Output the [x, y] coordinate of the center of the cell containing the given text.  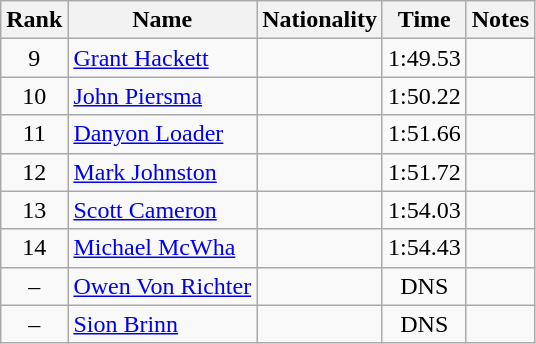
1:49.53 [424, 58]
Notes [500, 20]
11 [34, 134]
Grant Hackett [162, 58]
14 [34, 248]
Owen Von Richter [162, 286]
Scott Cameron [162, 210]
1:50.22 [424, 96]
Nationality [320, 20]
1:54.43 [424, 248]
Michael McWha [162, 248]
Name [162, 20]
9 [34, 58]
Danyon Loader [162, 134]
Time [424, 20]
12 [34, 172]
1:51.72 [424, 172]
13 [34, 210]
10 [34, 96]
1:54.03 [424, 210]
Mark Johnston [162, 172]
Sion Brinn [162, 324]
1:51.66 [424, 134]
Rank [34, 20]
John Piersma [162, 96]
